Extract the [x, y] coordinate from the center of the cell holding the provided text.  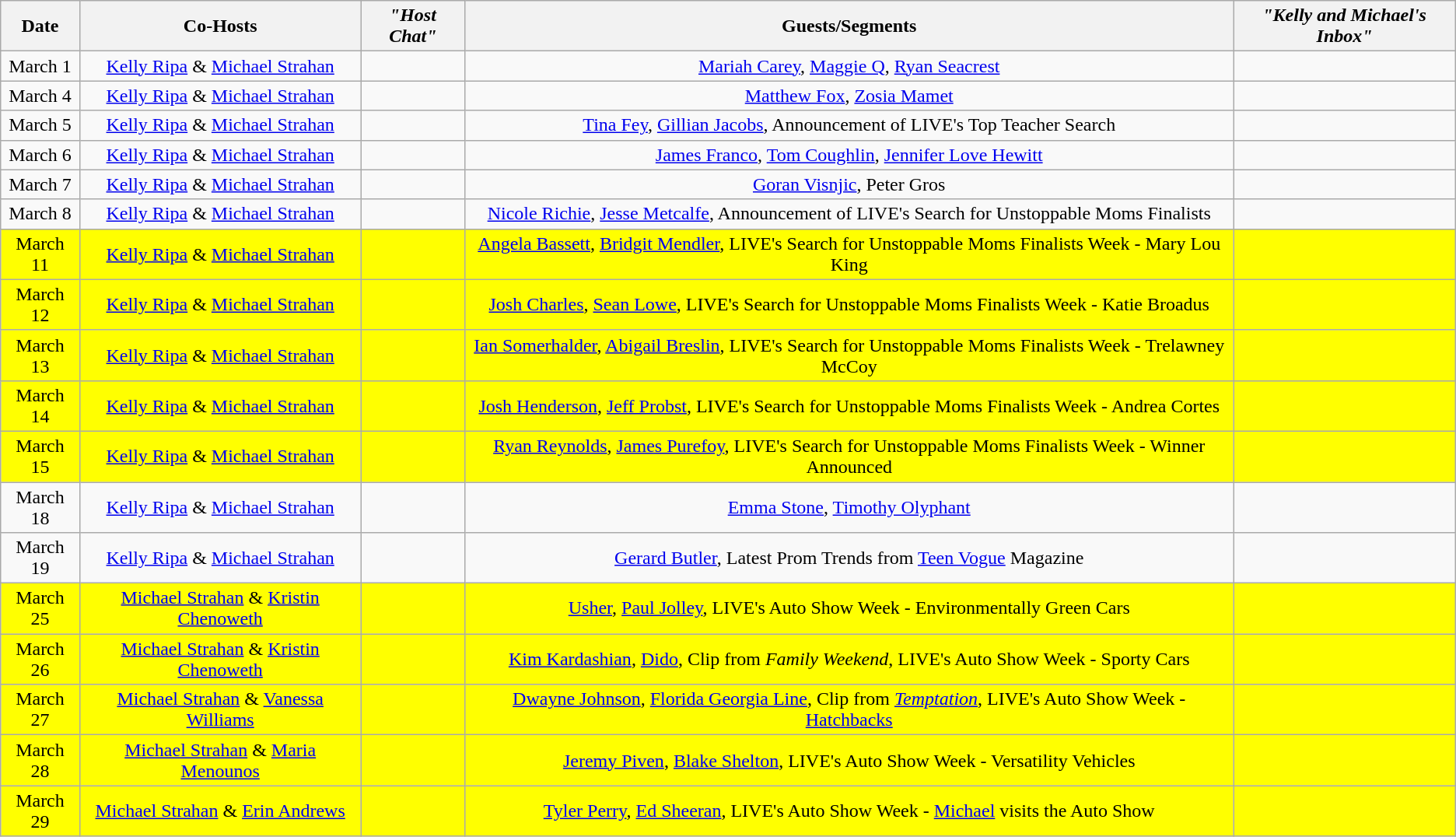
March 18 [40, 507]
Goran Visnjic, Peter Gros [849, 184]
Emma Stone, Timothy Olyphant [849, 507]
Ian Somerhalder, Abigail Breslin, LIVE's Search for Unstoppable Moms Finalists Week - Trelawney McCoy [849, 355]
March 1 [40, 66]
March 29 [40, 811]
March 8 [40, 214]
March 27 [40, 709]
March 13 [40, 355]
March 4 [40, 96]
Usher, Paul Jolley, LIVE's Auto Show Week - Environmentally Green Cars [849, 608]
March 25 [40, 608]
March 26 [40, 660]
Josh Charles, Sean Lowe, LIVE's Search for Unstoppable Moms Finalists Week - Katie Broadus [849, 305]
March 5 [40, 125]
March 15 [40, 456]
Nicole Richie, Jesse Metcalfe, Announcement of LIVE's Search for Unstoppable Moms Finalists [849, 214]
Michael Strahan & Vanessa Williams [220, 709]
March 14 [40, 406]
March 6 [40, 155]
Matthew Fox, Zosia Mamet [849, 96]
Angela Bassett, Bridgit Mendler, LIVE's Search for Unstoppable Moms Finalists Week - Mary Lou King [849, 254]
Guests/Segments [849, 26]
March 11 [40, 254]
Tina Fey, Gillian Jacobs, Announcement of LIVE's Top Teacher Search [849, 125]
Tyler Perry, Ed Sheeran, LIVE's Auto Show Week - Michael visits the Auto Show [849, 811]
Kim Kardashian, Dido, Clip from Family Weekend, LIVE's Auto Show Week - Sporty Cars [849, 660]
Mariah Carey, Maggie Q, Ryan Seacrest [849, 66]
Gerard Butler, Latest Prom Trends from Teen Vogue Magazine [849, 559]
March 7 [40, 184]
March 19 [40, 559]
Date [40, 26]
Jeremy Piven, Blake Shelton, LIVE's Auto Show Week - Versatility Vehicles [849, 761]
Josh Henderson, Jeff Probst, LIVE's Search for Unstoppable Moms Finalists Week - Andrea Cortes [849, 406]
March 12 [40, 305]
"Host Chat" [412, 26]
Dwayne Johnson, Florida Georgia Line, Clip from Temptation, LIVE's Auto Show Week - Hatchbacks [849, 709]
Ryan Reynolds, James Purefoy, LIVE's Search for Unstoppable Moms Finalists Week - Winner Announced [849, 456]
"Kelly and Michael's Inbox" [1344, 26]
Michael Strahan & Maria Menounos [220, 761]
Co-Hosts [220, 26]
James Franco, Tom Coughlin, Jennifer Love Hewitt [849, 155]
Michael Strahan & Erin Andrews [220, 811]
March 28 [40, 761]
